Return (x, y) of the center of cell containing provided text 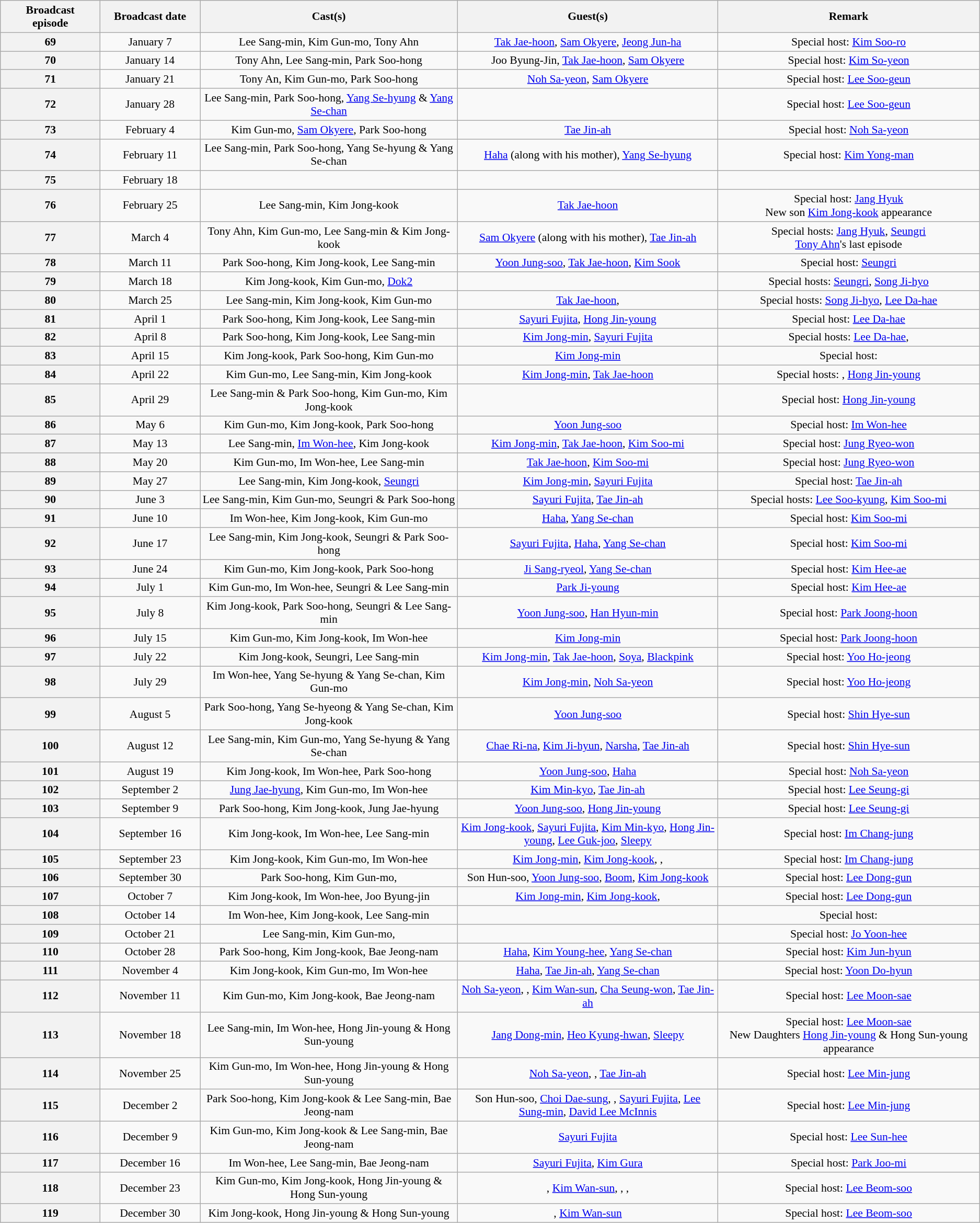
94 (50, 588)
November 18 (151, 1035)
Sayuri Fujita (588, 1138)
Kim Gun-mo, Sam Okyere, Park Soo-hong (329, 130)
Sam Okyere (along with his mother), Tae Jin-ah (588, 237)
Broadcastepisode (50, 17)
May 20 (151, 463)
April 1 (151, 319)
Haha, Yang Se-chan (588, 519)
103 (50, 809)
Special host: Kim Soo-ro (848, 42)
Kim Gun-mo, Kim Jong-kook, Im Won-hee (329, 638)
84 (50, 375)
July 22 (151, 657)
Lee Sang-min, Kim Gun-mo, Tony Ahn (329, 42)
September 2 (151, 790)
Yoon Jung-soo, Hong Jin-young (588, 809)
80 (50, 300)
Kim Gun-mo, Kim Jong-kook, Hong Jin-young & Hong Sun-young (329, 1188)
Jung Jae-hyung, Kim Gun-mo, Im Won-hee (329, 790)
June 3 (151, 500)
Tak Jae-hoon (588, 206)
February 18 (151, 180)
74 (50, 155)
Kim Jong-min, Tak Jae-hoon, Soya, Blackpink (588, 657)
Special host: Jang HyukNew son Kim Jong-kook appearance (848, 206)
104 (50, 833)
113 (50, 1035)
95 (50, 613)
69 (50, 42)
73 (50, 130)
October 28 (151, 952)
Tony Ahn, Lee Sang-min, Park Soo-hong (329, 61)
July 29 (151, 682)
Kim Jong-kook, Sayuri Fujita, Kim Min-kyo, Hong Jin-young, Lee Guk-joo, Sleepy (588, 833)
99 (50, 714)
Kim Jong-kook, Kim Gun-mo, Dok2 (329, 282)
106 (50, 878)
Special hosts: Seungri, Song Ji-hyo (848, 282)
January 14 (151, 61)
Kim Jong-min, Kim Jong-kook, (588, 897)
Yoon Jung-soo, Han Hyun-min (588, 613)
Kim Jong-kook, Im Won-hee, Lee Sang-min (329, 833)
October 21 (151, 934)
Sayuri Fujita, Tae Jin-ah (588, 500)
Special host: Lee Moon-sae (848, 997)
Joo Byung-Jin, Tak Jae-hoon, Sam Okyere (588, 61)
81 (50, 319)
April 15 (151, 356)
May 13 (151, 444)
Kim Jong-min, Tak Jae-hoon, Kim Soo-mi (588, 444)
102 (50, 790)
71 (50, 79)
Kim Jong-kook, Im Won-hee, Park Soo-hong (329, 771)
June 24 (151, 569)
Park Soo-hong, Kim Jong-kook, Bae Jeong-nam (329, 952)
Special host: Kim So-yeon (848, 61)
Special hosts: Jang Hyuk, Seungri Tony Ahn's last episode (848, 237)
Kim Gun-mo, Im Won-hee, Hong Jin-young & Hong Sun-young (329, 1073)
100 (50, 746)
Kim Jong-min, Noh Sa-yeon (588, 682)
March 4 (151, 237)
Im Won-hee, Yang Se-hyung & Yang Se-chan, Kim Gun-mo (329, 682)
Special hosts: Lee Soo-kyung, Kim Soo-mi (848, 500)
108 (50, 915)
Lee Sang-min, Kim Jong-kook (329, 206)
December 23 (151, 1188)
Tae Jin-ah (588, 130)
Special host: Hong Jin-young (848, 399)
85 (50, 399)
Special host: Lee Da-hae (848, 319)
Tony Ahn, Kim Gun-mo, Lee Sang-min & Kim Jong-kook (329, 237)
November 11 (151, 997)
July 8 (151, 613)
November 25 (151, 1073)
April 8 (151, 337)
Lee Sang-min & Park Soo-hong, Kim Gun-mo, Kim Jong-kook (329, 399)
Son Hun-soo, Choi Dae-sung, , Sayuri Fujita, Lee Sung-min, David Lee McInnis (588, 1105)
November 4 (151, 971)
76 (50, 206)
Kim Jong-kook, Im Won-hee, Joo Byung-jin (329, 897)
Special hosts: Song Ji-hyo, Lee Da-hae (848, 300)
115 (50, 1105)
105 (50, 859)
Yoon Jung-soo, Tak Jae-hoon, Kim Sook (588, 263)
May 6 (151, 425)
Lee Sang-min, Kim Jong-kook, Seungri (329, 481)
72 (50, 105)
Tak Jae-hoon, (588, 300)
Special host: Im Won-hee (848, 425)
December 16 (151, 1163)
82 (50, 337)
107 (50, 897)
October 14 (151, 915)
Haha, Kim Young-hee, Yang Se-chan (588, 952)
October 7 (151, 897)
Tony An, Kim Gun-mo, Park Soo-hong (329, 79)
75 (50, 180)
February 4 (151, 130)
Special hosts: Lee Da-hae, (848, 337)
109 (50, 934)
July 1 (151, 588)
111 (50, 971)
Haha, Tae Jin-ah, Yang Se-chan (588, 971)
Jang Dong-min, Heo Kyung-hwan, Sleepy (588, 1035)
Kim Gun-mo, Kim Jong-kook, Bae Jeong-nam (329, 997)
Noh Sa-yeon, , Tae Jin-ah (588, 1073)
Kim Jong-min, Tak Jae-hoon (588, 375)
January 21 (151, 79)
Park Ji-young (588, 588)
Im Won-hee, Kim Jong-kook, Kim Gun-mo (329, 519)
112 (50, 997)
77 (50, 237)
97 (50, 657)
Kim Gun-mo, Lee Sang-min, Kim Jong-kook (329, 375)
Special host: Tae Jin-ah (848, 481)
Kim Jong-min, Kim Jong-kook, , (588, 859)
Sayuri Fujita, Haha, Yang Se-chan (588, 544)
70 (50, 61)
117 (50, 1163)
December 9 (151, 1138)
Kim Gun-mo, Kim Jong-kook & Lee Sang-min, Bae Jeong-nam (329, 1138)
September 30 (151, 878)
Kim Jong-kook, Park Soo-hong, Seungri & Lee Sang-min (329, 613)
Park Soo-hong, Kim Jong-kook & Lee Sang-min, Bae Jeong-nam (329, 1105)
91 (50, 519)
Guest(s) (588, 17)
January 7 (151, 42)
Special host: Yoon Do-hyun (848, 971)
87 (50, 444)
January 28 (151, 105)
Special host: Kim Yong-man (848, 155)
Yoon Jung-soo, Haha (588, 771)
Lee Sang-min, Kim Jong-kook, Seungri & Park Soo-hong (329, 544)
March 25 (151, 300)
Lee Sang-min, Im Won-hee, Hong Jin-young & Hong Sun-young (329, 1035)
Lee Sang-min, Kim Gun-mo, Yang Se-hyung & Yang Se-chan (329, 746)
August 5 (151, 714)
Kim Jong-kook, Park Soo-hong, Kim Gun-mo (329, 356)
Special host: Kim Jun-hyun (848, 952)
September 23 (151, 859)
Tak Jae-hoon, Sam Okyere, Jeong Jun-ha (588, 42)
Special host: Jo Yoon-hee (848, 934)
Lee Sang-min, Kim Jong-kook, Kim Gun-mo (329, 300)
119 (50, 1214)
Chae Ri-na, Kim Ji-hyun, Narsha, Tae Jin-ah (588, 746)
April 29 (151, 399)
August 12 (151, 746)
92 (50, 544)
Lee Sang-min, Kim Gun-mo, (329, 934)
Special hosts: , Hong Jin-young (848, 375)
May 27 (151, 481)
96 (50, 638)
Kim Gun-mo, Im Won-hee, Seungri & Lee Sang-min (329, 588)
June 10 (151, 519)
93 (50, 569)
98 (50, 682)
101 (50, 771)
December 2 (151, 1105)
Kim Jong-kook, Seungri, Lee Sang-min (329, 657)
79 (50, 282)
Lee Sang-min, Im Won-hee, Kim Jong-kook (329, 444)
118 (50, 1188)
Im Won-hee, Lee Sang-min, Bae Jeong-nam (329, 1163)
February 25 (151, 206)
March 18 (151, 282)
March 11 (151, 263)
Im Won-hee, Kim Jong-kook, Lee Sang-min (329, 915)
September 16 (151, 833)
Ji Sang-ryeol, Yang Se-chan (588, 569)
Noh Sa-yeon, Sam Okyere (588, 79)
88 (50, 463)
Son Hun-soo, Yoon Jung-soo, Boom, Kim Jong-kook (588, 878)
Kim Min-kyo, Tae Jin-ah (588, 790)
110 (50, 952)
Broadcast date (151, 17)
April 22 (151, 375)
Lee Sang-min, Kim Gun-mo, Seungri & Park Soo-hong (329, 500)
Sayuri Fujita, Hong Jin-young (588, 319)
114 (50, 1073)
August 19 (151, 771)
, Kim Wan-sun, , , (588, 1188)
Haha (along with his mother), Yang Se-hyung (588, 155)
Special host: Lee Sun-hee (848, 1138)
Special host: Lee Moon-saeNew Daughters Hong Jin-young & Hong Sun-young appearance (848, 1035)
Park Soo-hong, Kim Jong-kook, Jung Jae-hyung (329, 809)
Noh Sa-yeon, , Kim Wan-sun, Cha Seung-won, Tae Jin-ah (588, 997)
June 17 (151, 544)
July 15 (151, 638)
83 (50, 356)
78 (50, 263)
Park Soo-hong, Kim Gun-mo, (329, 878)
Park Soo-hong, Yang Se-hyeong & Yang Se-chan, Kim Jong-kook (329, 714)
Special host: Seungri (848, 263)
September 9 (151, 809)
Cast(s) (329, 17)
Remark (848, 17)
Kim Gun-mo, Im Won-hee, Lee Sang-min (329, 463)
116 (50, 1138)
Sayuri Fujita, Kim Gura (588, 1163)
Special host: Park Joo-mi (848, 1163)
Tak Jae-hoon, Kim Soo-mi (588, 463)
89 (50, 481)
90 (50, 500)
December 30 (151, 1214)
February 11 (151, 155)
Kim Jong-kook, Hong Jin-young & Hong Sun-young (329, 1214)
86 (50, 425)
, Kim Wan-sun (588, 1214)
